Pinpoint the cell where the given text exists, returning its (X, Y) midpoint coordinate. 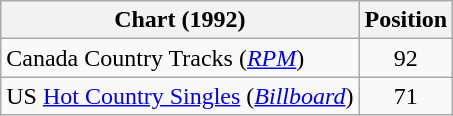
Chart (1992) (180, 20)
92 (406, 58)
Canada Country Tracks (RPM) (180, 58)
US Hot Country Singles (Billboard) (180, 96)
Position (406, 20)
71 (406, 96)
